Extract the [X, Y] coordinate from the center of the cell holding the provided text.  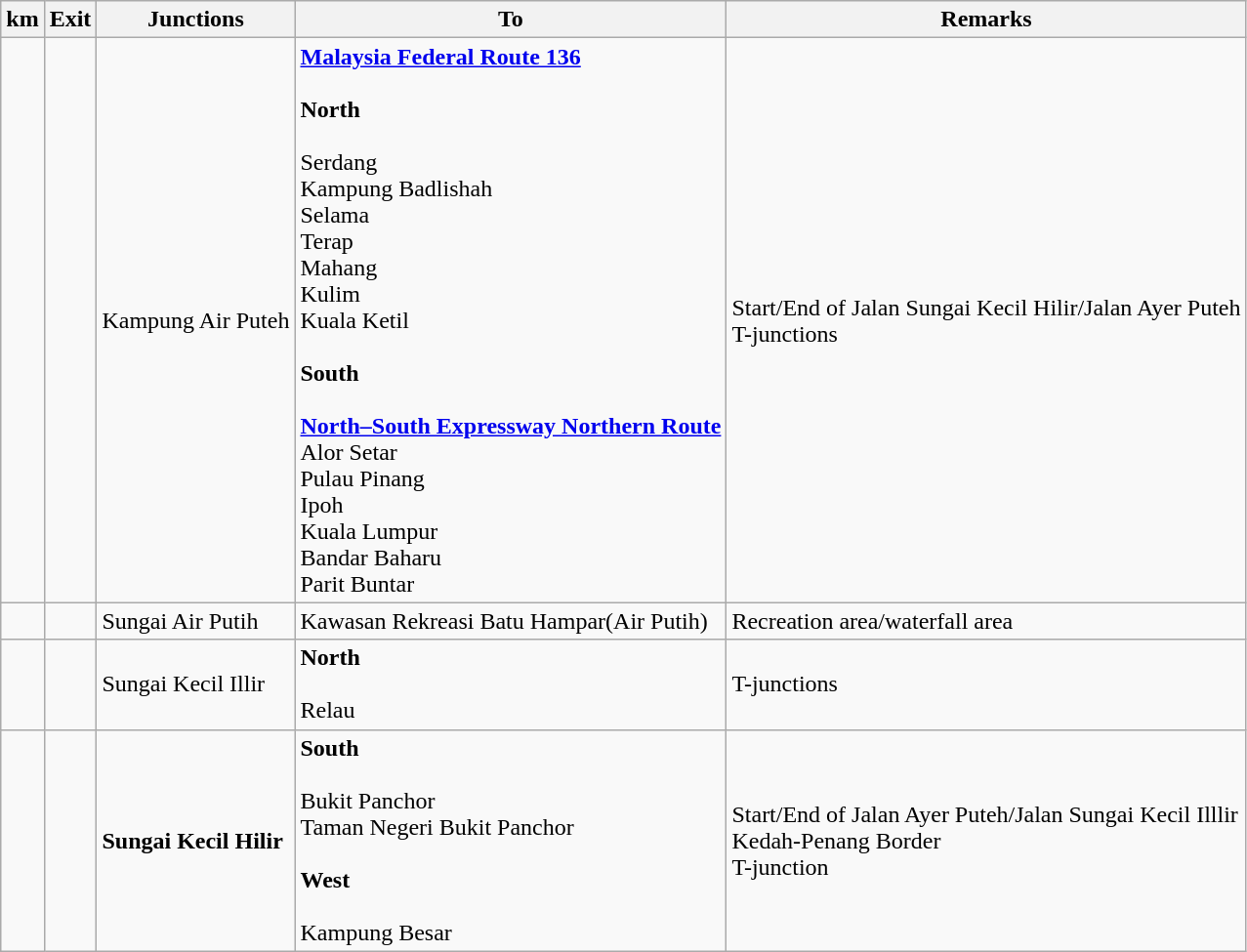
km [22, 20]
Start/End of Jalan Sungai Kecil Hilir/Jalan Ayer PutehT-junctions [986, 320]
Sungai Air Putih [195, 621]
SouthBukit PanchorTaman Negeri Bukit PanchorWestKampung Besar [511, 840]
Sungai Kecil Illir [195, 684]
Kampung Air Puteh [195, 320]
Recreation area/waterfall area [986, 621]
Remarks [986, 20]
Sungai Kecil Hilir [195, 840]
NorthRelau [511, 684]
Start/End of Jalan Ayer Puteh/Jalan Sungai Kecil IlllirKedah-Penang BorderT-junction [986, 840]
T-junctions [986, 684]
To [511, 20]
Junctions [195, 20]
Kawasan Rekreasi Batu Hampar(Air Putih) [511, 621]
Exit [70, 20]
